For the text-containing cell, return its midpoint in [x, y] coordinate format. 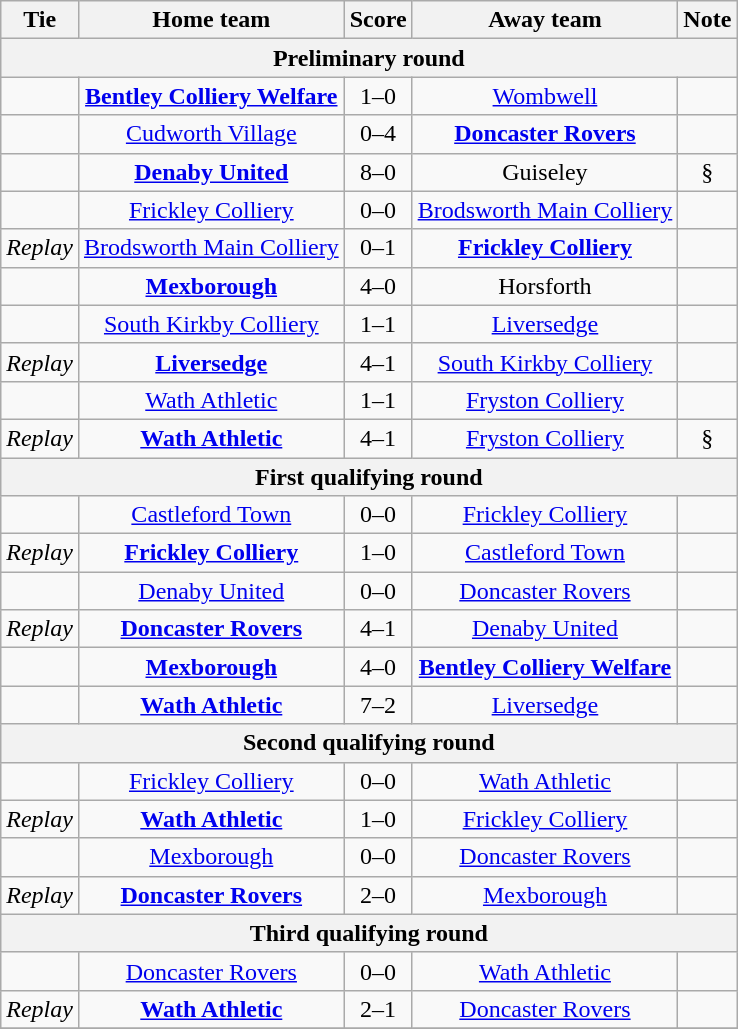
Away team [545, 20]
Preliminary round [369, 58]
2–1 [378, 1009]
8–0 [378, 172]
Tie [40, 20]
0–4 [378, 134]
Home team [211, 20]
2–0 [378, 895]
0–1 [378, 248]
7–2 [378, 705]
Guiseley [545, 172]
Cudworth Village [211, 134]
Note [708, 20]
First qualifying round [369, 477]
Wombwell [545, 96]
Second qualifying round [369, 743]
Horsforth [545, 286]
Score [378, 20]
Third qualifying round [369, 933]
